Pinpoint the cell where the given text exists, returning its [X, Y] midpoint coordinate. 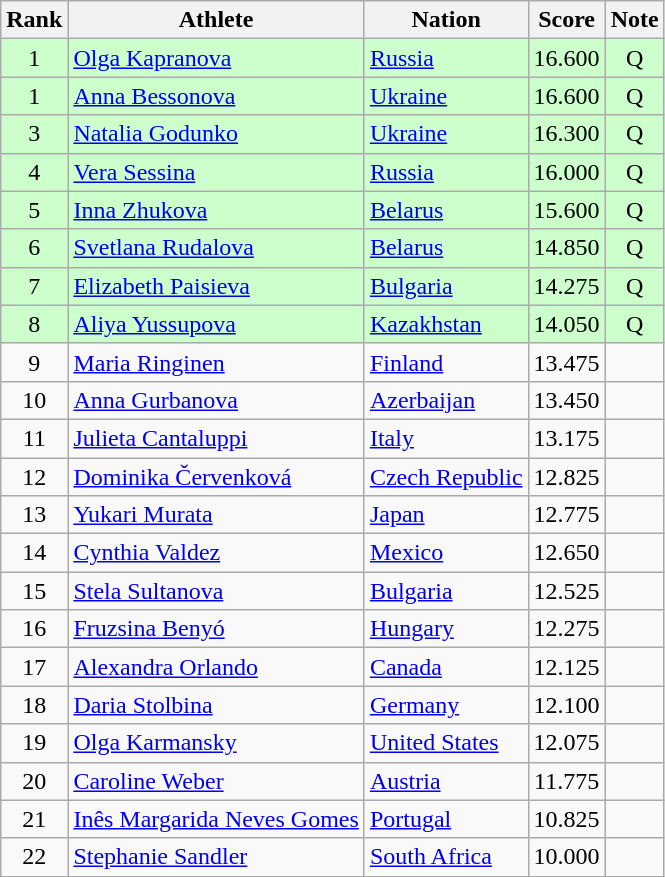
16 [34, 629]
Mexico [446, 553]
Anna Bessonova [216, 96]
Nation [446, 20]
Natalia Godunko [216, 134]
Svetlana Rudalova [216, 248]
Aliya Yussupova [216, 324]
Olga Karmansky [216, 743]
Caroline Weber [216, 781]
Inna Zhukova [216, 210]
14.050 [566, 324]
Score [566, 20]
Czech Republic [446, 477]
9 [34, 362]
13.175 [566, 438]
Vera Sessina [216, 172]
Note [634, 20]
13.450 [566, 400]
Kazakhstan [446, 324]
15.600 [566, 210]
12.650 [566, 553]
12.275 [566, 629]
12 [34, 477]
Cynthia Valdez [216, 553]
Athlete [216, 20]
22 [34, 857]
Canada [446, 667]
Anna Gurbanova [216, 400]
12.100 [566, 705]
Azerbaijan [446, 400]
13 [34, 515]
Hungary [446, 629]
12.825 [566, 477]
Elizabeth Paisieva [216, 286]
Maria Ringinen [216, 362]
4 [34, 172]
Austria [446, 781]
8 [34, 324]
12.075 [566, 743]
15 [34, 591]
Italy [446, 438]
Portugal [446, 819]
14.275 [566, 286]
Alexandra Orlando [216, 667]
Dominika Červenková [216, 477]
21 [34, 819]
Stela Sultanova [216, 591]
Stephanie Sandler [216, 857]
Japan [446, 515]
Olga Kapranova [216, 58]
12.125 [566, 667]
16.300 [566, 134]
5 [34, 210]
10.825 [566, 819]
14 [34, 553]
10.000 [566, 857]
6 [34, 248]
14.850 [566, 248]
7 [34, 286]
Fruzsina Benyó [216, 629]
11.775 [566, 781]
Daria Stolbina [216, 705]
Germany [446, 705]
Finland [446, 362]
16.000 [566, 172]
20 [34, 781]
13.475 [566, 362]
Rank [34, 20]
18 [34, 705]
3 [34, 134]
Inês Margarida Neves Gomes [216, 819]
12.775 [566, 515]
United States [446, 743]
10 [34, 400]
17 [34, 667]
Yukari Murata [216, 515]
12.525 [566, 591]
Julieta Cantaluppi [216, 438]
19 [34, 743]
South Africa [446, 857]
11 [34, 438]
